Determine the (x, y) coordinate at the center of the cell enclosing the given text.  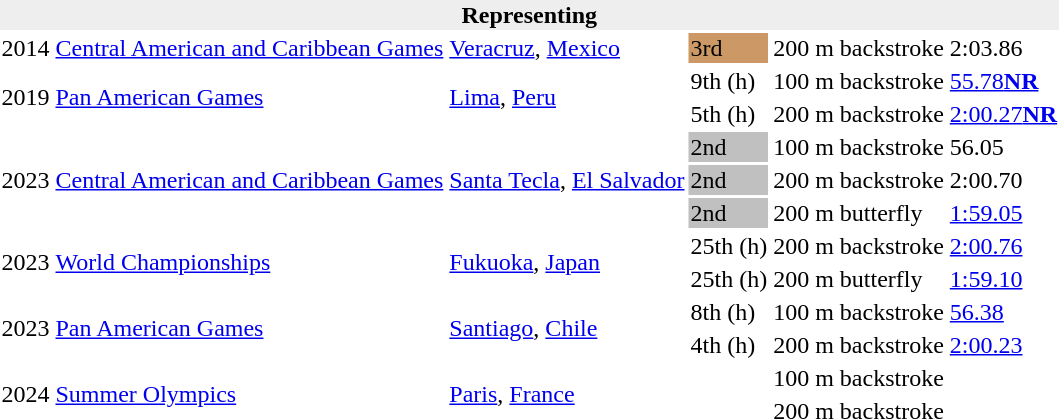
2:00.76 (1003, 246)
8th (h) (729, 312)
2:00.23 (1003, 345)
56.05 (1003, 147)
2:03.86 (1003, 48)
1:59.05 (1003, 213)
2:00.27NR (1003, 114)
Santa Tecla, El Salvador (567, 180)
2014 (26, 48)
Representing (530, 15)
2:00.70 (1003, 180)
9th (h) (729, 81)
3rd (729, 48)
World Championships (250, 262)
1:59.10 (1003, 279)
Veracruz, Mexico (567, 48)
5th (h) (729, 114)
Fukuoka, Japan (567, 262)
4th (h) (729, 345)
Santiago, Chile (567, 328)
55.78NR (1003, 81)
Lima, Peru (567, 98)
2019 (26, 98)
56.38 (1003, 312)
